Extract the (X, Y) coordinate from the center of the cell holding the provided text.  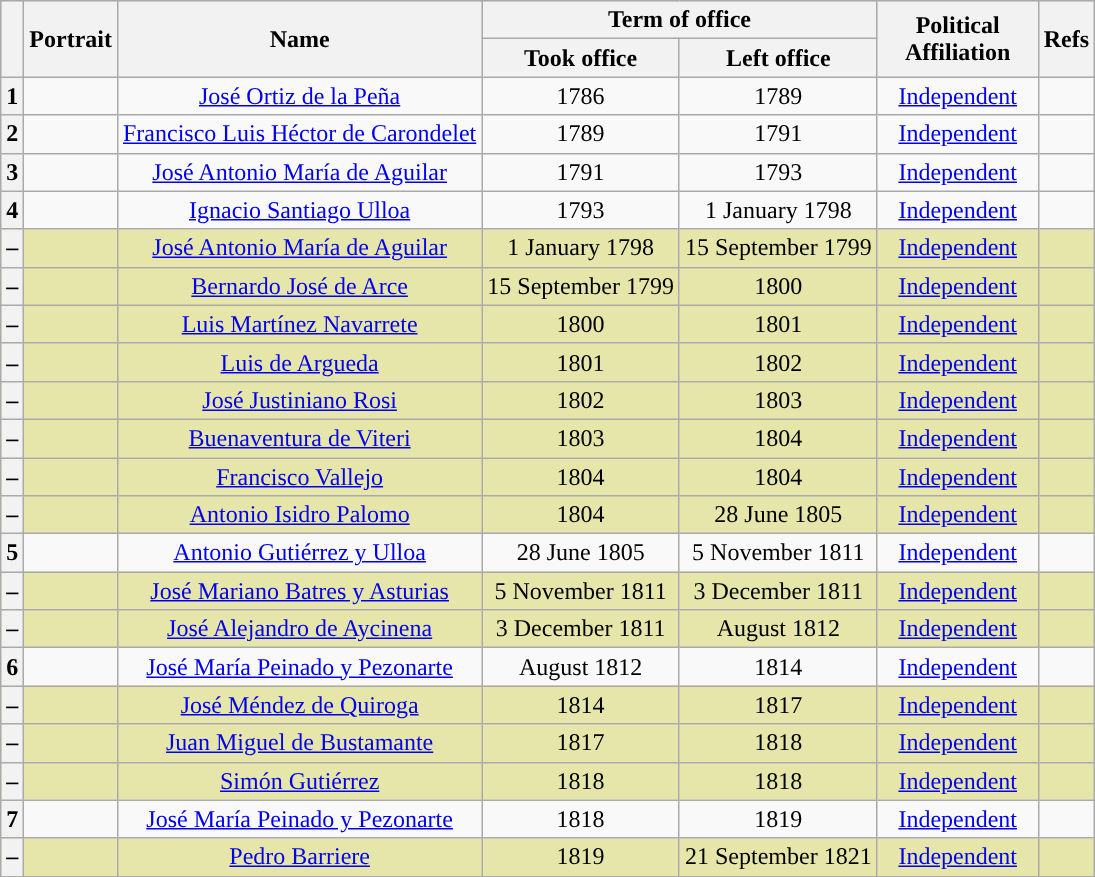
José Justiniano Rosi (299, 400)
Simón Gutiérrez (299, 781)
José Méndez de Quiroga (299, 705)
21 September 1821 (778, 857)
Francisco Vallejo (299, 477)
Political Affiliation (958, 39)
1786 (581, 96)
3 (12, 172)
Francisco Luis Héctor de Carondelet (299, 134)
Pedro Barriere (299, 857)
Buenaventura de Viteri (299, 438)
Luis Martínez Navarrete (299, 324)
Name (299, 39)
José Alejandro de Aycinena (299, 629)
1 (12, 96)
Antonio Isidro Palomo (299, 515)
Bernardo José de Arce (299, 286)
Left office (778, 58)
Portrait (71, 39)
Refs (1066, 39)
José Ortiz de la Peña (299, 96)
4 (12, 210)
6 (12, 667)
Term of office (680, 20)
Antonio Gutiérrez y Ulloa (299, 553)
2 (12, 134)
José Mariano Batres y Asturias (299, 591)
Took office (581, 58)
5 (12, 553)
Juan Miguel de Bustamante (299, 743)
7 (12, 819)
Luis de Argueda (299, 362)
Ignacio Santiago Ulloa (299, 210)
